From the cell containing the given text, extract its center point as (x, y) coordinate. 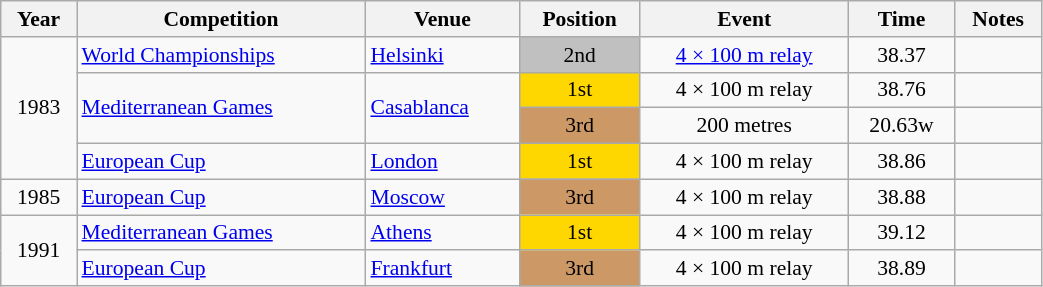
1985 (39, 197)
Casablanca (442, 108)
38.86 (902, 162)
1983 (39, 108)
Year (39, 19)
38.76 (902, 90)
Moscow (442, 197)
Position (580, 19)
Helsinki (442, 55)
Competition (220, 19)
38.89 (902, 269)
Frankfurt (442, 269)
Notes (998, 19)
38.37 (902, 55)
London (442, 162)
1991 (39, 250)
Athens (442, 233)
Venue (442, 19)
2nd (580, 55)
38.88 (902, 197)
20.63w (902, 126)
Event (744, 19)
39.12 (902, 233)
World Championships (220, 55)
200 metres (744, 126)
Time (902, 19)
